Determine the [X, Y] coordinate at the center of the cell enclosing the given text.  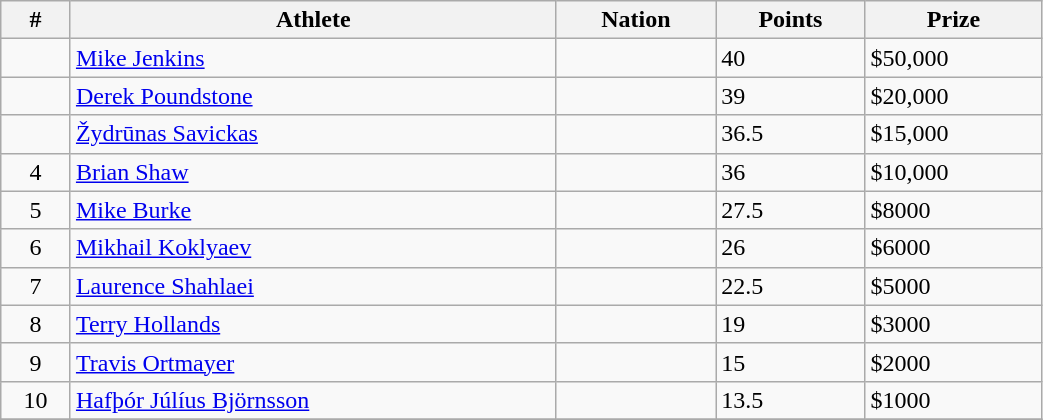
Žydrūnas Savickas [313, 134]
6 [36, 248]
# [36, 20]
Athlete [313, 20]
36 [790, 172]
$6000 [954, 248]
Brian Shaw [313, 172]
Nation [636, 20]
39 [790, 96]
5 [36, 210]
$3000 [954, 324]
8 [36, 324]
13.5 [790, 400]
Points [790, 20]
36.5 [790, 134]
$15,000 [954, 134]
22.5 [790, 286]
7 [36, 286]
Prize [954, 20]
Hafþór Júlíus Björnsson [313, 400]
$10,000 [954, 172]
Terry Hollands [313, 324]
Mike Jenkins [313, 58]
Mikhail Koklyaev [313, 248]
9 [36, 362]
Laurence Shahlaei [313, 286]
Derek Poundstone [313, 96]
$8000 [954, 210]
10 [36, 400]
$2000 [954, 362]
Mike Burke [313, 210]
26 [790, 248]
40 [790, 58]
15 [790, 362]
4 [36, 172]
$1000 [954, 400]
Travis Ortmayer [313, 362]
19 [790, 324]
$20,000 [954, 96]
$5000 [954, 286]
$50,000 [954, 58]
27.5 [790, 210]
